Return [X, Y] of the center of cell containing provided text 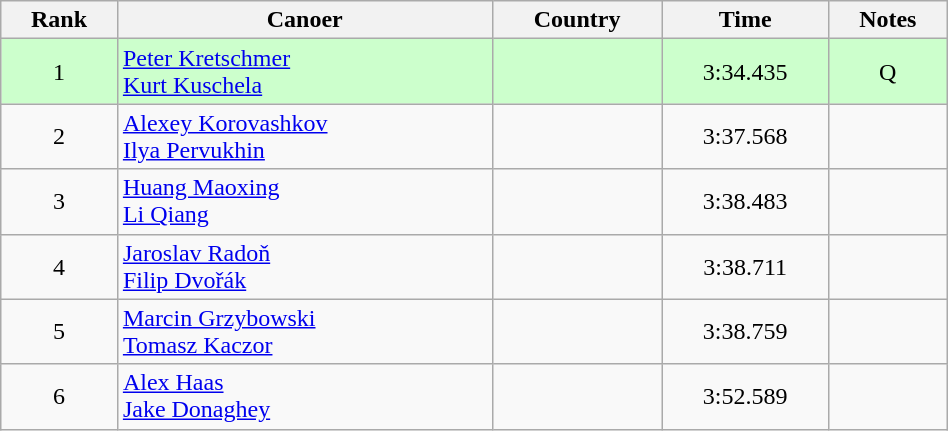
6 [60, 396]
Alexey KorovashkovIlya Pervukhin [304, 136]
Alex HaasJake Donaghey [304, 396]
1 [60, 72]
Marcin GrzybowskiTomasz Kaczor [304, 332]
2 [60, 136]
Country [577, 20]
4 [60, 266]
3 [60, 202]
Rank [60, 20]
Peter KretschmerKurt Kuschela [304, 72]
3:38.759 [745, 332]
Notes [888, 20]
3:38.483 [745, 202]
3:37.568 [745, 136]
Canoer [304, 20]
Time [745, 20]
5 [60, 332]
Jaroslav RadoňFilip Dvořák [304, 266]
Huang MaoxingLi Qiang [304, 202]
3:34.435 [745, 72]
3:38.711 [745, 266]
Q [888, 72]
3:52.589 [745, 396]
